Capture the cell that displays the provided text and extract its [X, Y] central coordinate. 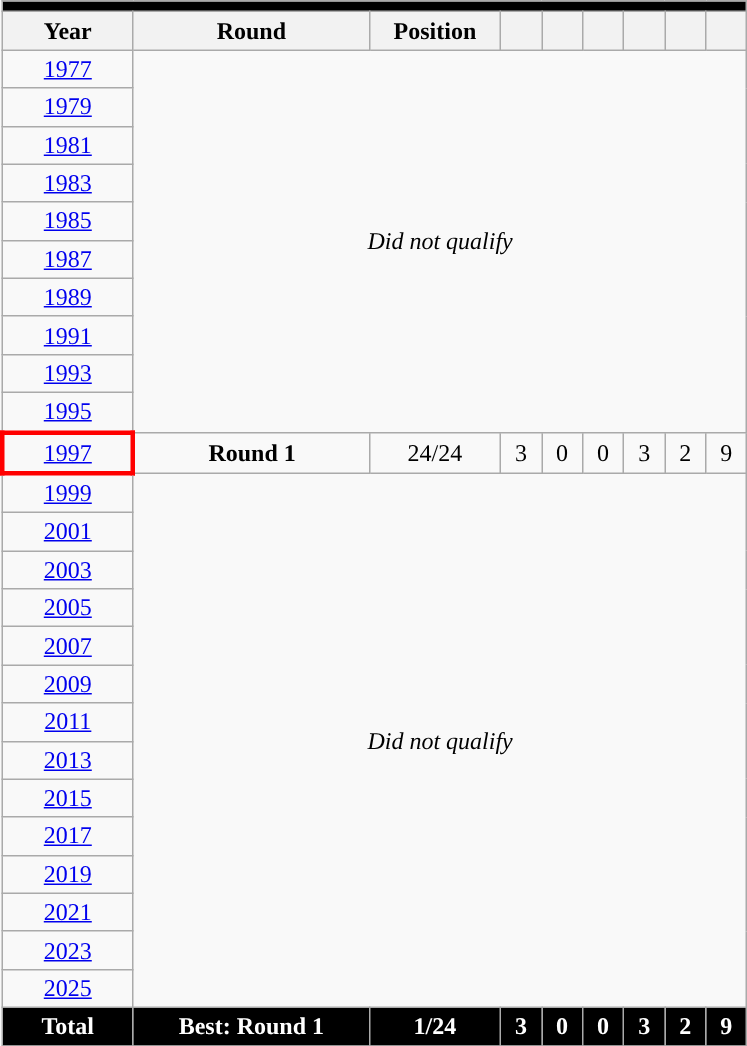
2025 [68, 988]
2005 [68, 608]
1977 [68, 69]
1997 [68, 452]
2003 [68, 570]
Total [68, 1026]
1981 [68, 145]
2009 [68, 684]
1993 [68, 373]
1999 [68, 493]
2023 [68, 950]
24/24 [434, 452]
2021 [68, 912]
2007 [68, 646]
2013 [68, 760]
2015 [68, 798]
1989 [68, 297]
2011 [68, 722]
2017 [68, 836]
1985 [68, 221]
1995 [68, 412]
1983 [68, 183]
Best: Round 1 [251, 1026]
Round [251, 31]
Year [68, 31]
1991 [68, 335]
1/24 [434, 1026]
Round 1 [251, 452]
1979 [68, 107]
2001 [68, 532]
2019 [68, 874]
1987 [68, 259]
Position [434, 31]
